Capture the cell that displays the provided text and extract its [X, Y] central coordinate. 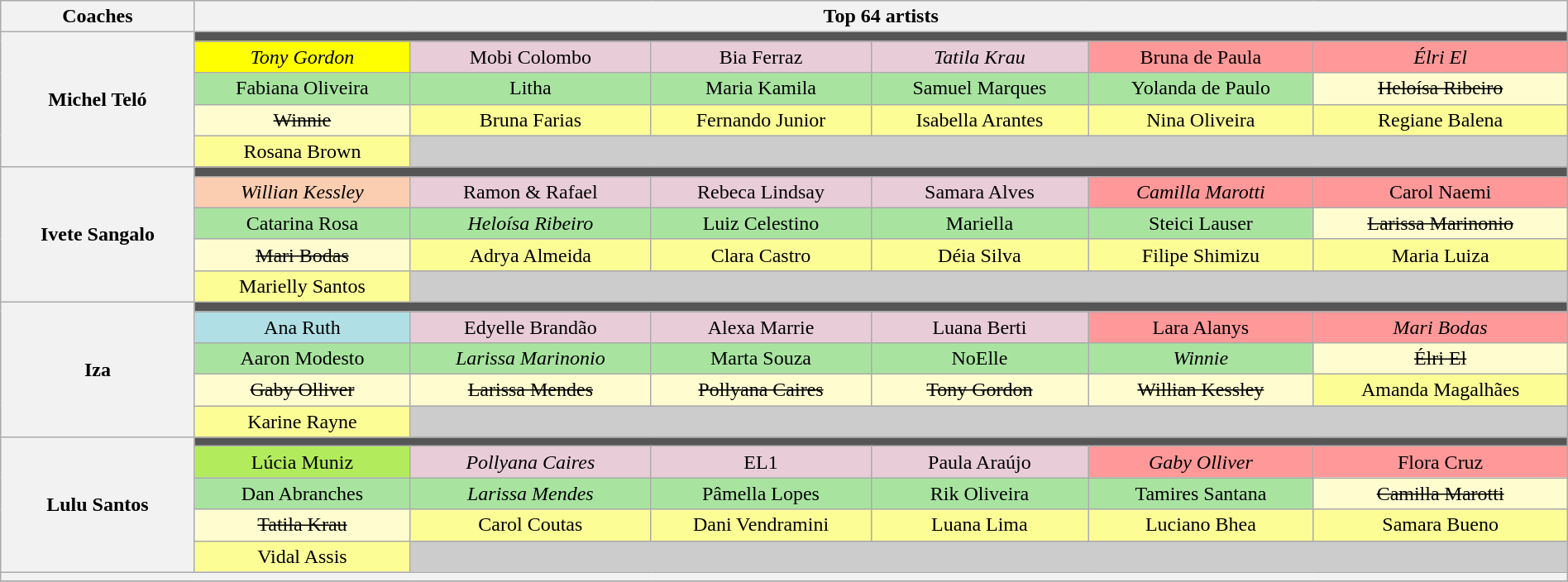
Aaron Modesto [303, 359]
Ramon & Rafael [531, 192]
Luiz Celestino [761, 223]
Flora Cruz [1441, 462]
Lúcia Muniz [303, 462]
Vidal Assis [303, 556]
Michel Teló [98, 99]
Litha [531, 88]
Mobi Colombo [531, 57]
Karine Rayne [303, 422]
Luana Lima [979, 525]
Bia Ferraz [761, 57]
Rosana Brown [303, 151]
Iza [98, 369]
Yolanda de Paulo [1201, 88]
EL1 [761, 462]
Coaches [98, 17]
Amanda Magalhães [1441, 390]
Bruna Farias [531, 120]
Steici Lauser [1201, 223]
Ivete Sangalo [98, 235]
Tamires Santana [1201, 494]
Regiane Balena [1441, 120]
Fernando Junior [761, 120]
Fabiana Oliveira [303, 88]
Marielly Santos [303, 286]
Adrya Almeida [531, 255]
Isabella Arantes [979, 120]
Maria Luiza [1441, 255]
Catarina Rosa [303, 223]
Edyelle Brandão [531, 327]
Luana Berti [979, 327]
Mariella [979, 223]
Lulu Santos [98, 504]
Carol Naemi [1441, 192]
Samara Alves [979, 192]
Déia Silva [979, 255]
Samara Bueno [1441, 525]
Rebeca Lindsay [761, 192]
Dani Vendramini [761, 525]
Carol Coutas [531, 525]
Rik Oliveira [979, 494]
Bruna de Paula [1201, 57]
Top 64 artists [881, 17]
Maria Kamila [761, 88]
Dan Abranches [303, 494]
Samuel Marques [979, 88]
Filipe Shimizu [1201, 255]
Alexa Marrie [761, 327]
NoElle [979, 359]
Nina Oliveira [1201, 120]
Ana Ruth [303, 327]
Marta Souza [761, 359]
Clara Castro [761, 255]
Lara Alanys [1201, 327]
Paula Araújo [979, 462]
Pâmella Lopes [761, 494]
Luciano Bhea [1201, 525]
